Extract the (X, Y) coordinate from the center of the cell holding the provided text.  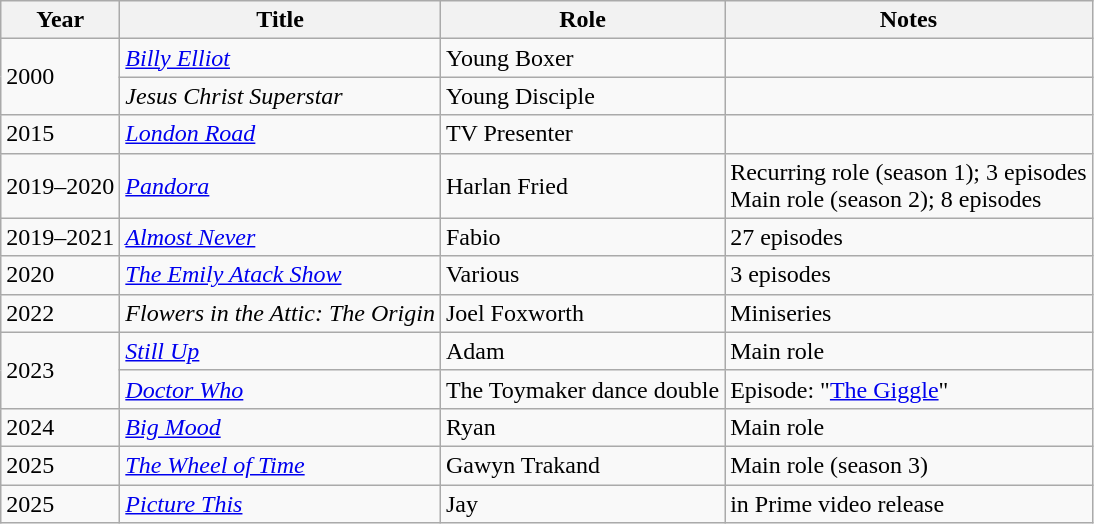
Gawyn Trakand (582, 465)
Various (582, 275)
in Prime video release (909, 503)
2019–2020 (60, 186)
2019–2021 (60, 237)
Main role (season 3) (909, 465)
The Toymaker dance double (582, 389)
Episode: "The Giggle" (909, 389)
Flowers in the Attic: The Origin (280, 313)
Year (60, 20)
Role (582, 20)
Joel Foxworth (582, 313)
2000 (60, 77)
Young Disciple (582, 96)
TV Presenter (582, 134)
Fabio (582, 237)
Doctor Who (280, 389)
2015 (60, 134)
Pandora (280, 186)
Almost Never (280, 237)
Adam (582, 351)
2022 (60, 313)
27 episodes (909, 237)
The Wheel of Time (280, 465)
2024 (60, 427)
Miniseries (909, 313)
2020 (60, 275)
Billy Elliot (280, 58)
Notes (909, 20)
Picture This (280, 503)
The Emily Atack Show (280, 275)
Young Boxer (582, 58)
Title (280, 20)
Ryan (582, 427)
Jesus Christ Superstar (280, 96)
Recurring role (season 1); 3 episodesMain role (season 2); 8 episodes (909, 186)
Big Mood (280, 427)
3 episodes (909, 275)
Harlan Fried (582, 186)
London Road (280, 134)
Jay (582, 503)
Still Up (280, 351)
2023 (60, 370)
